Output the [x, y] coordinate of the center of the cell containing the given text.  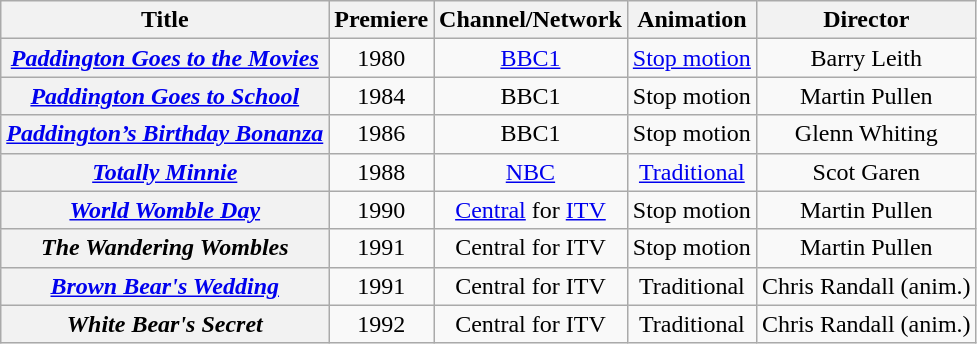
1984 [382, 96]
1990 [382, 210]
Scot Garen [866, 172]
1988 [382, 172]
Channel/Network [531, 20]
World Womble Day [165, 210]
Totally Minnie [165, 172]
1986 [382, 134]
1992 [382, 324]
1980 [382, 58]
Animation [692, 20]
Barry Leith [866, 58]
Paddington Goes to the Movies [165, 58]
Director [866, 20]
Glenn Whiting [866, 134]
Paddington Goes to School [165, 96]
Premiere [382, 20]
Paddington’s Birthday Bonanza [165, 134]
Title [165, 20]
Brown Bear's Wedding [165, 286]
The Wandering Wombles [165, 248]
White Bear's Secret [165, 324]
NBC [531, 172]
